Scan for the cell matching the given text and deliver its [x, y] coordinate at center. 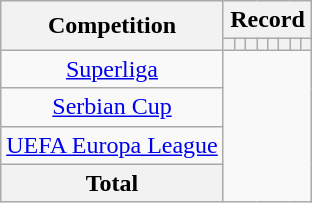
Record [267, 20]
Serbian Cup [112, 107]
Competition [112, 26]
UEFA Europa League [112, 145]
Superliga [112, 69]
Total [112, 183]
